From the cell containing the given text, extract its center point as [X, Y] coordinate. 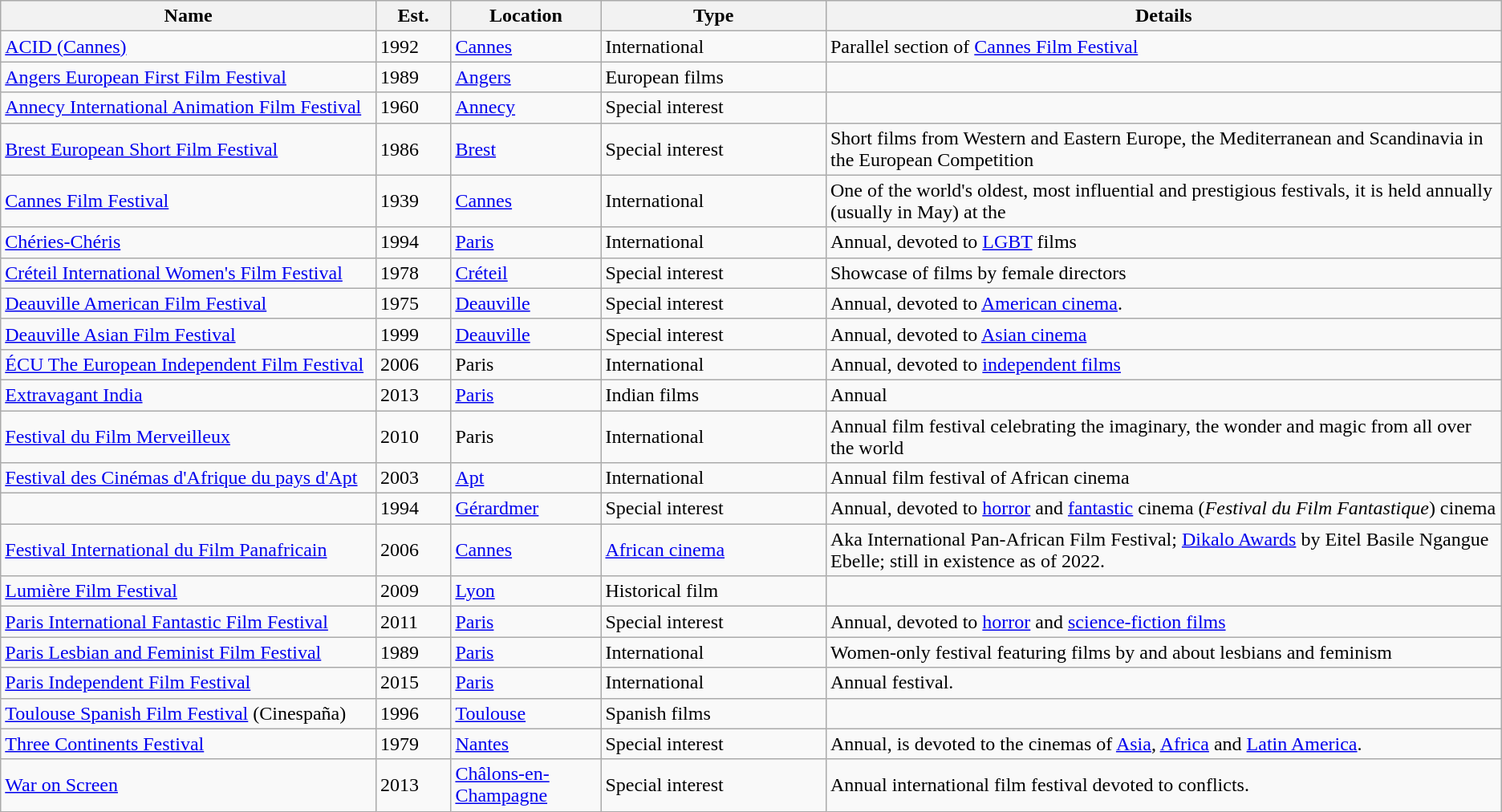
Annual film festival of African cinema [1163, 478]
Spanish films [714, 713]
1939 [413, 201]
1960 [413, 108]
Châlons-en-Champagne [526, 785]
2009 [413, 591]
Annecy International Animation Film Festival [189, 108]
Nantes [526, 744]
2010 [413, 436]
Festival des Cinémas d'Afrique du pays d'Apt [189, 478]
One of the world's oldest, most influential and prestigious festivals, it is held annually (usually in May) at the [1163, 201]
Annual [1163, 395]
Indian films [714, 395]
Parallel section of Cannes Film Festival [1163, 47]
1992 [413, 47]
War on Screen [189, 785]
Lumière Film Festival [189, 591]
Cannes Film Festival [189, 201]
Chéries-Chéris [189, 242]
1986 [413, 149]
Extravagant India [189, 395]
European films [714, 77]
Lyon [526, 591]
Festival du Film Merveilleux [189, 436]
Deauville Asian Film Festival [189, 334]
Gérardmer [526, 509]
Annual international film festival devoted to conflicts. [1163, 785]
1975 [413, 303]
Annual film festival celebrating the imaginary, the wonder and magic from all over the world [1163, 436]
1979 [413, 744]
2003 [413, 478]
Name [189, 16]
Annual, devoted to independent films [1163, 364]
Paris International Fantastic Film Festival [189, 622]
Three Continents Festival [189, 744]
Créteil International Women's Film Festival [189, 273]
2011 [413, 622]
Festival International du Film Panafricain [189, 550]
ÉCU The European Independent Film Festival [189, 364]
Short films from Western and Eastern Europe, the Mediterranean and Scandinavia in the European Competition [1163, 149]
Annual, devoted to Asian cinema [1163, 334]
Annual festival. [1163, 683]
Brest European Short Film Festival [189, 149]
Location [526, 16]
Angers [526, 77]
1996 [413, 713]
1978 [413, 273]
Annual, devoted to horror and fantastic cinema (Festival du Film Fantastique) cinema [1163, 509]
Annual, is devoted to the cinemas of Asia, Africa and Latin America. [1163, 744]
Toulouse [526, 713]
Women-only festival featuring films by and about lesbians and feminism [1163, 652]
1999 [413, 334]
Angers European First Film Festival [189, 77]
Aka International Pan-African Film Festival; Dikalo Awards by Eitel Basile Ngangue Ebelle; still in existence as of 2022. [1163, 550]
Showcase of films by female directors [1163, 273]
Paris Lesbian and Feminist Film Festival [189, 652]
Toulouse Spanish Film Festival (Cinespaña) [189, 713]
Details [1163, 16]
Deauville American Film Festival [189, 303]
Apt [526, 478]
Annual, devoted to LGBT films [1163, 242]
Paris Independent Film Festival [189, 683]
Historical film [714, 591]
Annecy [526, 108]
Type [714, 16]
2015 [413, 683]
Est. [413, 16]
Annual, devoted to American cinema. [1163, 303]
Créteil [526, 273]
Brest [526, 149]
African cinema [714, 550]
ACID (Cannes) [189, 47]
Annual, devoted to horror and science-fiction films [1163, 622]
